Provide the (x, y) coordinate of the cell's center where the given text is located.  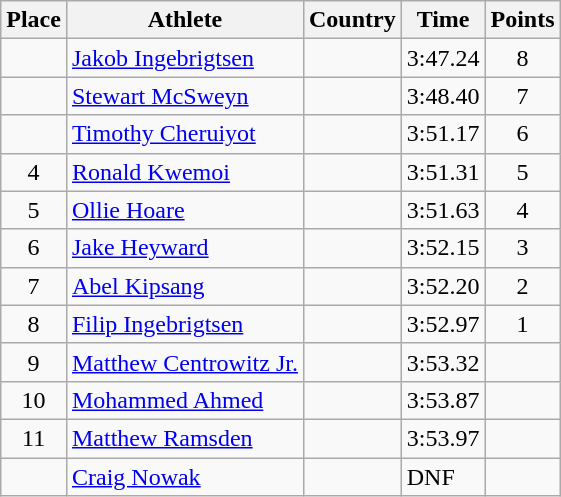
Filip Ingebrigtsen (184, 324)
Mohammed Ahmed (184, 400)
11 (34, 438)
Craig Nowak (184, 477)
Country (352, 20)
3:47.24 (443, 58)
2 (522, 286)
3:52.20 (443, 286)
3:48.40 (443, 96)
3:53.97 (443, 438)
3:53.87 (443, 400)
Points (522, 20)
Time (443, 20)
Place (34, 20)
3:51.31 (443, 172)
3 (522, 248)
Stewart McSweyn (184, 96)
3:53.32 (443, 362)
3:52.97 (443, 324)
3:52.15 (443, 248)
Jakob Ingebrigtsen (184, 58)
9 (34, 362)
Ollie Hoare (184, 210)
DNF (443, 477)
Matthew Ramsden (184, 438)
3:51.63 (443, 210)
Jake Heyward (184, 248)
Ronald Kwemoi (184, 172)
Abel Kipsang (184, 286)
3:51.17 (443, 134)
Matthew Centrowitz Jr. (184, 362)
1 (522, 324)
Athlete (184, 20)
Timothy Cheruiyot (184, 134)
10 (34, 400)
